Search for the cell housing the specified text and yield its [x, y] center coordinate. 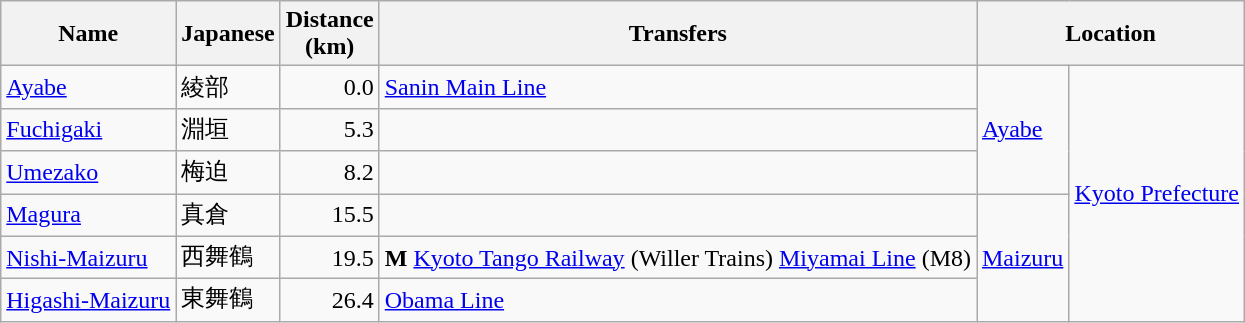
8.2 [330, 172]
5.3 [330, 130]
19.5 [330, 258]
東舞鶴 [228, 300]
Kyoto Prefecture [1157, 194]
Magura [88, 216]
Japanese [228, 34]
Transfers [678, 34]
真倉 [228, 216]
M Kyoto Tango Railway (Willer Trains) Miyamai Line (M8) [678, 258]
梅迫 [228, 172]
0.0 [330, 88]
26.4 [330, 300]
Name [88, 34]
綾部 [228, 88]
Location [1110, 34]
Fuchigaki [88, 130]
淵垣 [228, 130]
Umezako [88, 172]
Distance(km) [330, 34]
Sanin Main Line [678, 88]
Higashi-Maizuru [88, 300]
Nishi-Maizuru [88, 258]
Obama Line [678, 300]
15.5 [330, 216]
Maizuru [1022, 258]
西舞鶴 [228, 258]
